Search for the cell housing the specified text and yield its (x, y) center coordinate. 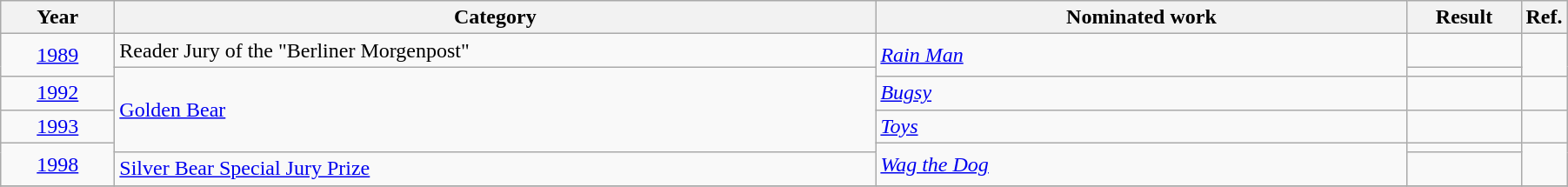
Wag the Dog (1141, 164)
1993 (57, 126)
Silver Bear Special Jury Prize (496, 169)
Golden Bear (496, 110)
Reader Jury of the "Berliner Morgenpost" (496, 50)
Year (57, 17)
Nominated work (1141, 17)
Bugsy (1141, 93)
Toys (1141, 126)
1998 (57, 164)
Ref. (1545, 17)
1989 (57, 56)
Category (496, 17)
Rain Man (1141, 56)
1992 (57, 93)
Result (1465, 17)
